From the cell containing the given text, extract its center point as [X, Y] coordinate. 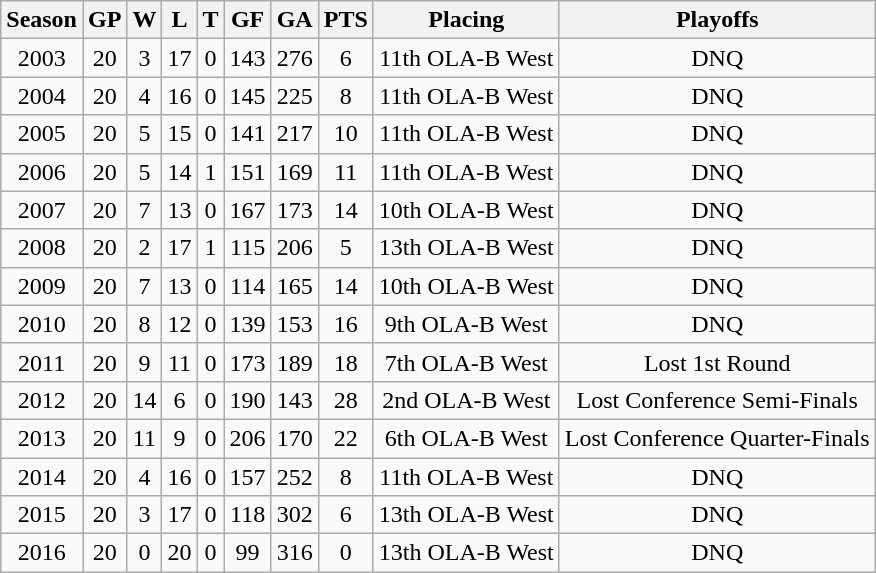
Lost Conference Quarter-Finals [717, 438]
2007 [42, 210]
145 [248, 96]
18 [346, 362]
22 [346, 438]
GF [248, 20]
GA [294, 20]
2004 [42, 96]
2009 [42, 286]
141 [248, 134]
Season [42, 20]
15 [180, 134]
2nd OLA-B West [466, 400]
Playoffs [717, 20]
165 [294, 286]
28 [346, 400]
2008 [42, 248]
302 [294, 515]
Placing [466, 20]
190 [248, 400]
2014 [42, 477]
153 [294, 324]
276 [294, 58]
2015 [42, 515]
Lost 1st Round [717, 362]
10 [346, 134]
316 [294, 553]
L [180, 20]
225 [294, 96]
2013 [42, 438]
2005 [42, 134]
157 [248, 477]
115 [248, 248]
2003 [42, 58]
217 [294, 134]
167 [248, 210]
170 [294, 438]
6th OLA-B West [466, 438]
7th OLA-B West [466, 362]
114 [248, 286]
Lost Conference Semi-Finals [717, 400]
2016 [42, 553]
GP [104, 20]
12 [180, 324]
2011 [42, 362]
151 [248, 172]
118 [248, 515]
189 [294, 362]
2 [144, 248]
PTS [346, 20]
139 [248, 324]
W [144, 20]
169 [294, 172]
99 [248, 553]
T [210, 20]
252 [294, 477]
2012 [42, 400]
2010 [42, 324]
2006 [42, 172]
9th OLA-B West [466, 324]
